From the cell containing the given text, extract its center point as [x, y] coordinate. 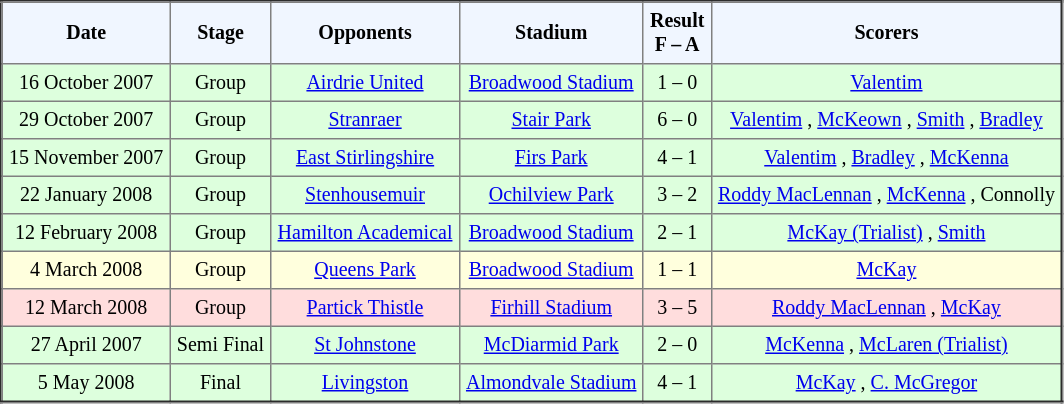
Hamilton Academical [365, 233]
Date [86, 33]
1 – 0 [677, 83]
29 October 2007 [86, 120]
Airdrie United [365, 83]
McDiarmid Park [551, 345]
Scorers [886, 33]
Livingston [365, 383]
St Johnstone [365, 345]
16 October 2007 [86, 83]
McKenna , McLaren (Trialist) [886, 345]
3 – 2 [677, 195]
12 February 2008 [86, 233]
Queens Park [365, 270]
ResultF – A [677, 33]
1 – 1 [677, 270]
4 March 2008 [86, 270]
2 – 0 [677, 345]
Valentim , McKeown , Smith , Bradley [886, 120]
5 May 2008 [86, 383]
East Stirlingshire [365, 158]
15 November 2007 [86, 158]
Roddy MacLennan , McKay [886, 308]
Final [220, 383]
12 March 2008 [86, 308]
27 April 2007 [86, 345]
Ochilview Park [551, 195]
Almondvale Stadium [551, 383]
McKay , C. McGregor [886, 383]
McKay [886, 270]
Firhill Stadium [551, 308]
3 – 5 [677, 308]
Stadium [551, 33]
2 – 1 [677, 233]
Partick Thistle [365, 308]
Stenhousemuir [365, 195]
Stair Park [551, 120]
22 January 2008 [86, 195]
Stranraer [365, 120]
Valentim [886, 83]
6 – 0 [677, 120]
Opponents [365, 33]
Firs Park [551, 158]
Stage [220, 33]
McKay (Trialist) , Smith [886, 233]
Roddy MacLennan , McKenna , Connolly [886, 195]
Semi Final [220, 345]
Valentim , Bradley , McKenna [886, 158]
